Search for the cell housing the specified text and yield its (X, Y) center coordinate. 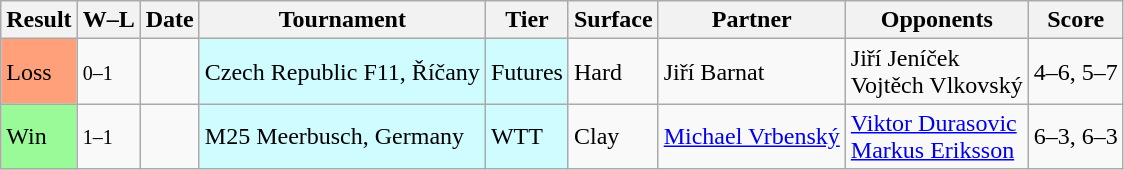
Tier (526, 20)
Futures (526, 72)
Score (1076, 20)
Opponents (936, 20)
1–1 (108, 136)
Loss (39, 72)
Michael Vrbenský (752, 136)
Surface (613, 20)
Jiří Jeníček Vojtěch Vlkovský (936, 72)
Clay (613, 136)
Date (170, 20)
Win (39, 136)
Viktor Durasovic Markus Eriksson (936, 136)
6–3, 6–3 (1076, 136)
Hard (613, 72)
Czech Republic F11, Říčany (342, 72)
M25 Meerbusch, Germany (342, 136)
Tournament (342, 20)
W–L (108, 20)
0–1 (108, 72)
Result (39, 20)
Partner (752, 20)
4–6, 5–7 (1076, 72)
WTT (526, 136)
Jiří Barnat (752, 72)
